Return the (x, y) coordinate for the center point of the cell that contains the specified text.  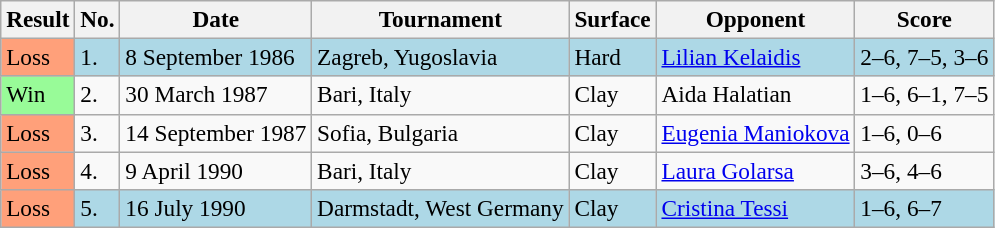
1–6, 6–1, 7–5 (924, 95)
5. (98, 208)
No. (98, 19)
1. (98, 57)
Aida Halatian (756, 95)
4. (98, 170)
16 July 1990 (216, 208)
Result (38, 19)
3–6, 4–6 (924, 170)
Date (216, 19)
Win (38, 95)
Lilian Kelaidis (756, 57)
Laura Golarsa (756, 170)
1–6, 0–6 (924, 133)
2. (98, 95)
Cristina Tessi (756, 208)
9 April 1990 (216, 170)
Eugenia Maniokova (756, 133)
Darmstadt, West Germany (440, 208)
30 March 1987 (216, 95)
14 September 1987 (216, 133)
8 September 1986 (216, 57)
Opponent (756, 19)
Surface (612, 19)
Hard (612, 57)
Sofia, Bulgaria (440, 133)
2–6, 7–5, 3–6 (924, 57)
1–6, 6–7 (924, 208)
Tournament (440, 19)
Score (924, 19)
Zagreb, Yugoslavia (440, 57)
3. (98, 133)
